Output the [x, y] coordinate of the center of the cell containing the given text.  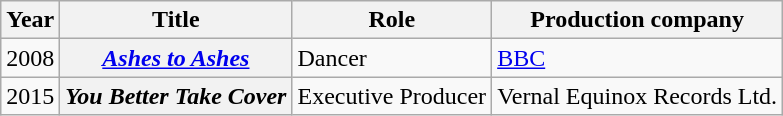
Dancer [392, 58]
2008 [30, 58]
You Better Take Cover [176, 96]
Vernal Equinox Records Ltd. [638, 96]
Title [176, 20]
BBC [638, 58]
Role [392, 20]
Executive Producer [392, 96]
2015 [30, 96]
Ashes to Ashes [176, 58]
Production company [638, 20]
Year [30, 20]
